Find where the given text appears and provide that cell's center as (x, y) coordinate. 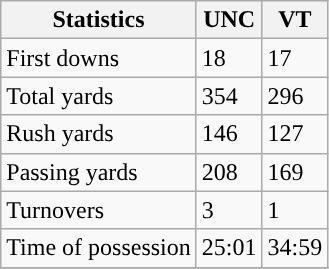
Rush yards (99, 134)
Time of possession (99, 248)
169 (295, 172)
17 (295, 58)
Turnovers (99, 210)
34:59 (295, 248)
Total yards (99, 96)
296 (295, 96)
VT (295, 20)
25:01 (229, 248)
208 (229, 172)
First downs (99, 58)
1 (295, 210)
146 (229, 134)
3 (229, 210)
18 (229, 58)
127 (295, 134)
354 (229, 96)
UNC (229, 20)
Statistics (99, 20)
Passing yards (99, 172)
